Locate the cell with the specified text and output its [X, Y] center coordinate. 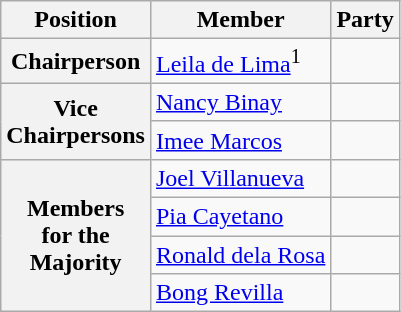
Membersfor theMajority [76, 235]
Chairperson [76, 62]
Party [365, 20]
Member [240, 20]
Ronald dela Rosa [240, 255]
Nancy Binay [240, 102]
Bong Revilla [240, 293]
ViceChairpersons [76, 121]
Imee Marcos [240, 140]
Position [76, 20]
Pia Cayetano [240, 217]
Joel Villanueva [240, 178]
Leila de Lima1 [240, 62]
